Detect which cell encompasses the target text, then output its [x, y] center coordinate. 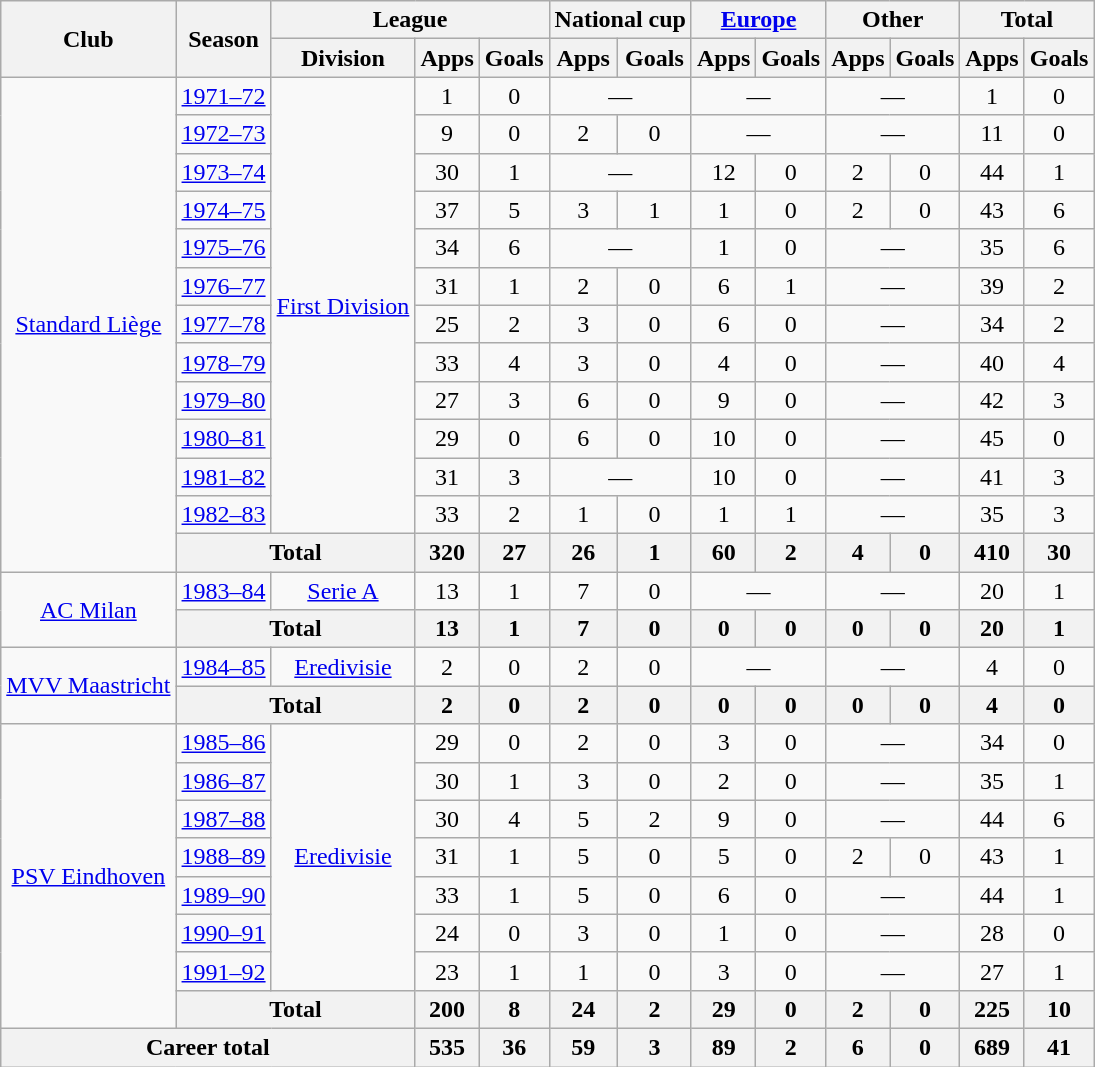
1976–77 [224, 286]
1984–85 [224, 667]
1979–80 [224, 400]
1987–88 [224, 819]
37 [447, 210]
AC Milan [88, 610]
1982–83 [224, 515]
11 [992, 134]
Club [88, 39]
MVV Maastricht [88, 686]
1972–73 [224, 134]
1971–72 [224, 96]
1980–81 [224, 438]
Season [224, 39]
225 [992, 1009]
36 [514, 1047]
1991–92 [224, 971]
Europe [758, 20]
1990–91 [224, 933]
28 [992, 933]
12 [723, 172]
40 [992, 362]
89 [723, 1047]
Career total [208, 1047]
23 [447, 971]
689 [992, 1047]
1975–76 [224, 248]
59 [583, 1047]
200 [447, 1009]
1977–78 [224, 324]
1973–74 [224, 172]
26 [583, 553]
42 [992, 400]
Standard Liège [88, 324]
60 [723, 553]
1988–89 [224, 857]
Serie A [343, 591]
535 [447, 1047]
8 [514, 1009]
1978–79 [224, 362]
Other [893, 20]
1985–86 [224, 743]
League [410, 20]
First Division [343, 306]
45 [992, 438]
PSV Eindhoven [88, 876]
39 [992, 286]
National cup [620, 20]
1983–84 [224, 591]
1974–75 [224, 210]
1989–90 [224, 895]
320 [447, 553]
25 [447, 324]
410 [992, 553]
1986–87 [224, 781]
Division [343, 58]
1981–82 [224, 477]
